Scan for the cell matching the given text and deliver its (X, Y) coordinate at center. 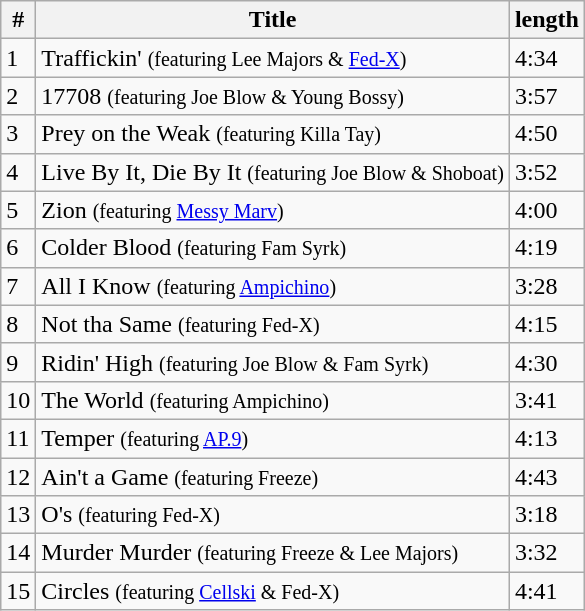
11 (18, 438)
4:43 (546, 477)
2 (18, 96)
10 (18, 400)
6 (18, 248)
17708 (featuring Joe Blow & Young Bossy) (273, 96)
4:00 (546, 210)
O's (featuring Fed-X) (273, 515)
5 (18, 210)
8 (18, 324)
3:41 (546, 400)
Zion (featuring Messy Marv) (273, 210)
# (18, 20)
All I Know (featuring Ampichino) (273, 286)
7 (18, 286)
Murder Murder (featuring Freeze & Lee Majors) (273, 553)
Ridin' High (featuring Joe Blow & Fam Syrk) (273, 362)
3:52 (546, 172)
4:19 (546, 248)
1 (18, 58)
Temper (featuring AP.9) (273, 438)
Prey on the Weak (featuring Killa Tay) (273, 134)
Ain't a Game (featuring Freeze) (273, 477)
3:32 (546, 553)
13 (18, 515)
Colder Blood (featuring Fam Syrk) (273, 248)
The World (featuring Ampichino) (273, 400)
Not tha Same (featuring Fed-X) (273, 324)
9 (18, 362)
4:34 (546, 58)
4:50 (546, 134)
4:41 (546, 591)
4:13 (546, 438)
4:15 (546, 324)
3 (18, 134)
4 (18, 172)
3:18 (546, 515)
Live By It, Die By It (featuring Joe Blow & Shoboat) (273, 172)
length (546, 20)
3:28 (546, 286)
14 (18, 553)
Title (273, 20)
15 (18, 591)
Traffickin' (featuring Lee Majors & Fed-X) (273, 58)
Circles (featuring Cellski & Fed-X) (273, 591)
3:57 (546, 96)
4:30 (546, 362)
12 (18, 477)
